Locate the cell with the specified text and output its [X, Y] center coordinate. 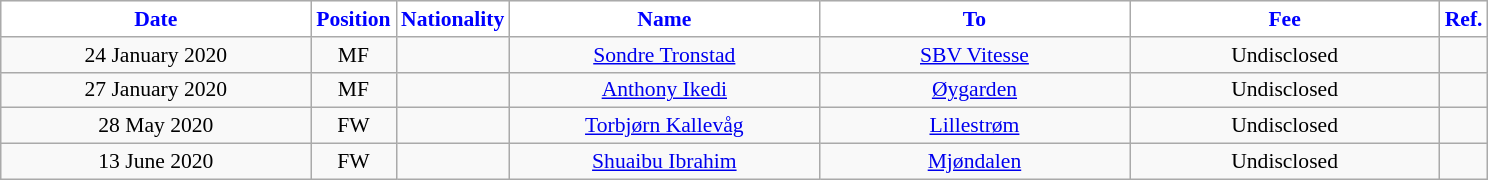
Fee [1285, 19]
Name [664, 19]
Shuaibu Ibrahim [664, 162]
13 June 2020 [156, 162]
Position [354, 19]
Date [156, 19]
Sondre Tronstad [664, 55]
SBV Vitesse [974, 55]
Torbjørn Kallevåg [664, 126]
27 January 2020 [156, 90]
Ref. [1464, 19]
Øygarden [974, 90]
Nationality [452, 19]
24 January 2020 [156, 55]
Lillestrøm [974, 126]
28 May 2020 [156, 126]
To [974, 19]
Anthony Ikedi [664, 90]
Mjøndalen [974, 162]
